Capture the cell that displays the provided text and extract its [x, y] central coordinate. 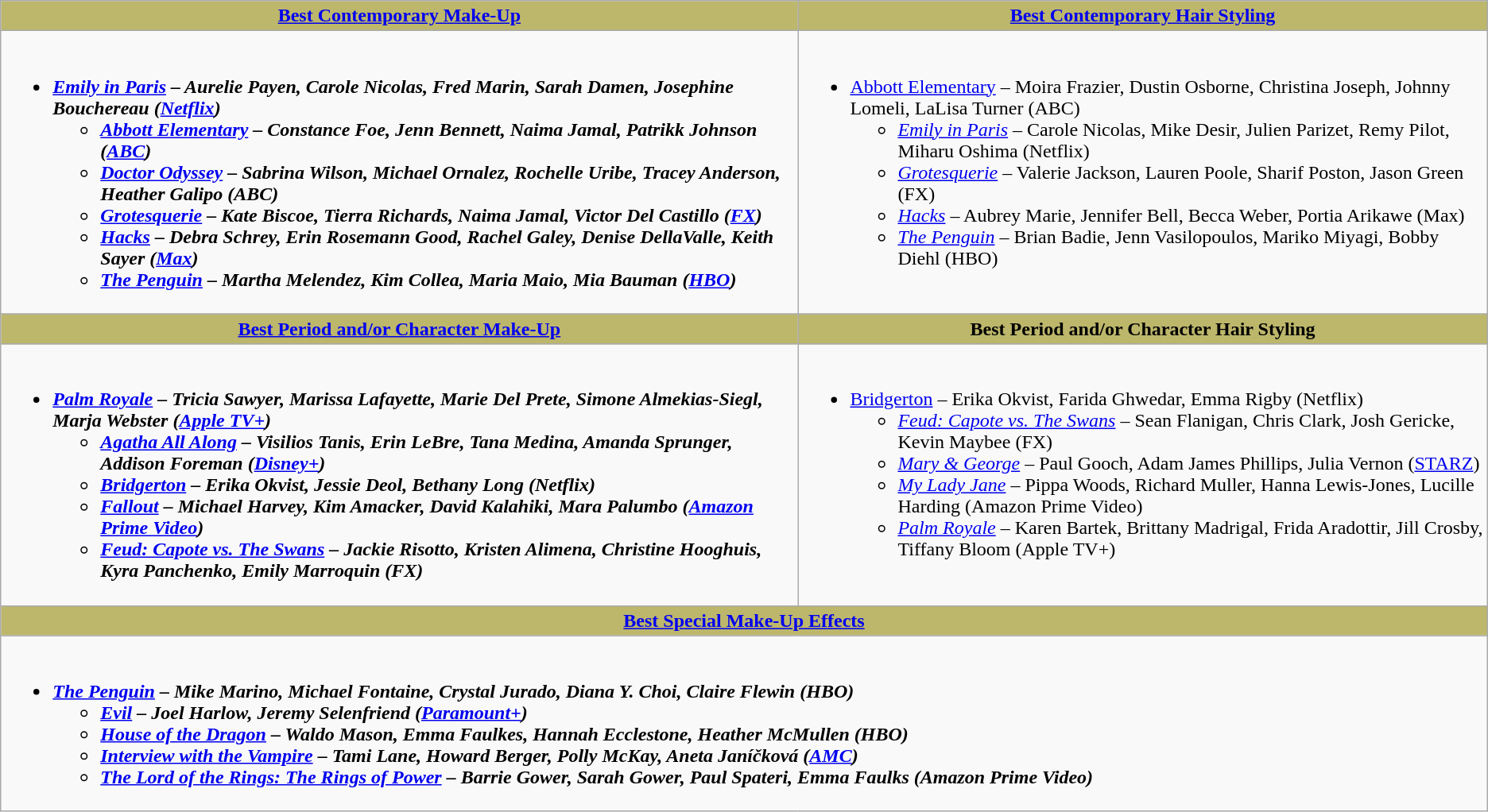
Best Contemporary Hair Styling [1143, 16]
Best Contemporary Make-Up [399, 16]
Best Special Make-Up Effects [744, 621]
Best Period and/or Character Make-Up [399, 329]
Best Period and/or Character Hair Styling [1143, 329]
